Provide the [x, y] coordinate of the cell's center where the given text is located.  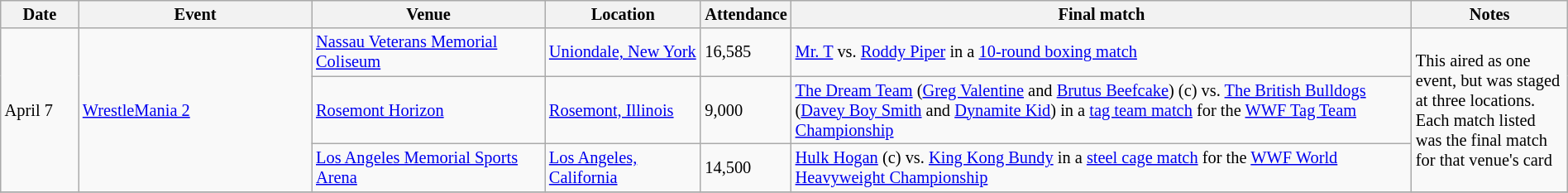
14,500 [746, 167]
Mr. T vs. Roddy Piper in a 10-round boxing match [1102, 52]
Uniondale, New York [623, 52]
Date [40, 14]
Rosemont, Illinois [623, 110]
Rosemont Horizon [428, 110]
Venue [428, 14]
Final match [1102, 14]
Notes [1489, 14]
Los Angeles Memorial Sports Arena [428, 167]
Los Angeles, California [623, 167]
Attendance [746, 14]
WrestleMania 2 [195, 109]
16,585 [746, 52]
9,000 [746, 110]
Hulk Hogan (c) vs. King Kong Bundy in a steel cage match for the WWF World Heavyweight Championship [1102, 167]
This aired as one event, but was staged at three locations. Each match listed was the final match for that venue's card [1489, 109]
Location [623, 14]
April 7 [40, 109]
Event [195, 14]
Nassau Veterans Memorial Coliseum [428, 52]
